Return (X, Y) of the center of cell containing provided text 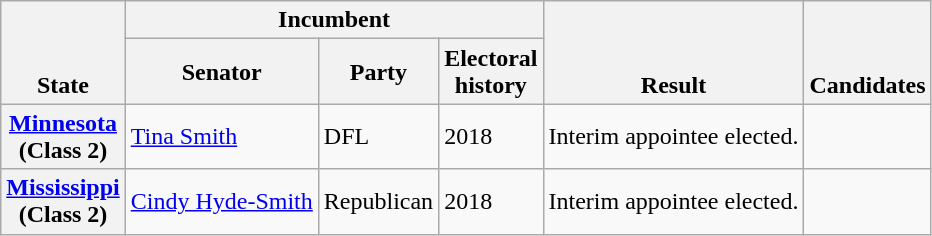
Result (674, 52)
Party (378, 72)
Minnesota(Class 2) (63, 136)
State (63, 52)
Cindy Hyde-Smith (222, 202)
Republican (378, 202)
Tina Smith (222, 136)
Electoralhistory (491, 72)
Candidates (868, 52)
DFL (378, 136)
Senator (222, 72)
Mississippi(Class 2) (63, 202)
Incumbent (334, 20)
